Detect which cell encompasses the target text, then output its (X, Y) center coordinate. 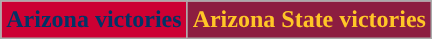
Arizona State victories (309, 20)
Arizona victories (94, 20)
